Capture the cell that displays the provided text and extract its (x, y) central coordinate. 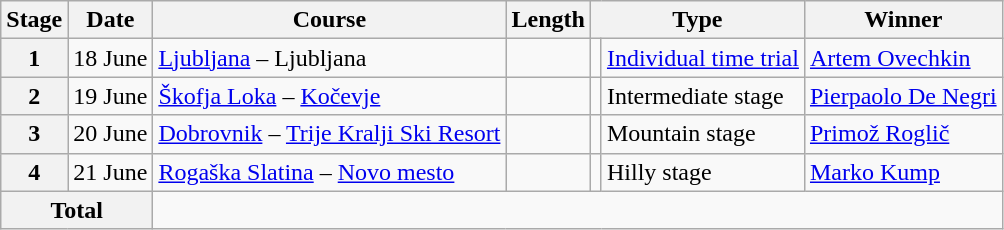
20 June (110, 134)
1 (34, 58)
Marko Kump (903, 172)
Škofja Loka – Kočevje (330, 96)
Length (548, 20)
Total (77, 210)
Rogaška Slatina – Novo mesto (330, 172)
19 June (110, 96)
Dobrovnik – Trije Kralji Ski Resort (330, 134)
Date (110, 20)
Pierpaolo De Negri (903, 96)
21 June (110, 172)
Hilly stage (702, 172)
Course (330, 20)
Ljubljana – Ljubljana (330, 58)
Mountain stage (702, 134)
Artem Ovechkin (903, 58)
Winner (903, 20)
2 (34, 96)
3 (34, 134)
18 June (110, 58)
Stage (34, 20)
Intermediate stage (702, 96)
Primož Roglič (903, 134)
Individual time trial (702, 58)
Type (697, 20)
4 (34, 172)
